Capture the cell that displays the provided text and extract its (x, y) central coordinate. 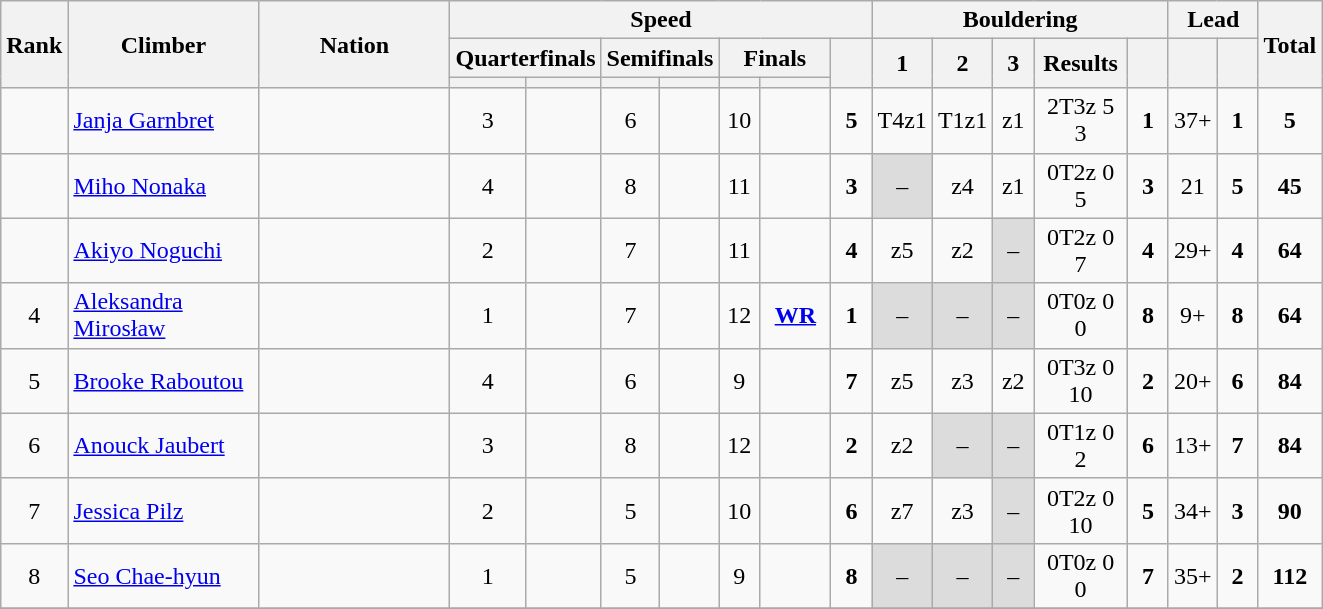
0T2z 0 7 (1081, 250)
90 (1290, 510)
Total (1290, 44)
0T2z 0 5 (1081, 186)
Quarterfinals (526, 58)
z4 (962, 186)
0T3z 0 10 (1081, 380)
Climber (164, 44)
2T3z 5 3 (1081, 120)
Miho Nonaka (164, 186)
Speed (661, 20)
Akiyo Noguchi (164, 250)
T4z1 (902, 120)
Finals (775, 58)
T1z1 (962, 120)
Semifinals (660, 58)
20+ (1192, 380)
z7 (902, 510)
Bouldering (1020, 20)
Rank (34, 44)
13+ (1192, 446)
0T1z 0 2 (1081, 446)
45 (1290, 186)
Nation (354, 44)
Brooke Raboutou (164, 380)
0T2z 0 10 (1081, 510)
WR (796, 316)
9+ (1192, 316)
112 (1290, 576)
Janja Garnbret (164, 120)
Results (1081, 64)
Anouck Jaubert (164, 446)
29+ (1192, 250)
Aleksandra Mirosław (164, 316)
35+ (1192, 576)
37+ (1192, 120)
Jessica Pilz (164, 510)
21 (1192, 186)
34+ (1192, 510)
Seo Chae-hyun (164, 576)
Lead (1213, 20)
